Return the (x, y) coordinate for the center point of the cell that contains the specified text.  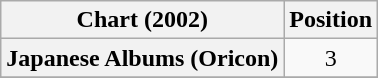
Position (331, 20)
Japanese Albums (Oricon) (142, 58)
Chart (2002) (142, 20)
3 (331, 58)
